For the text-containing cell, return its midpoint in (X, Y) coordinate format. 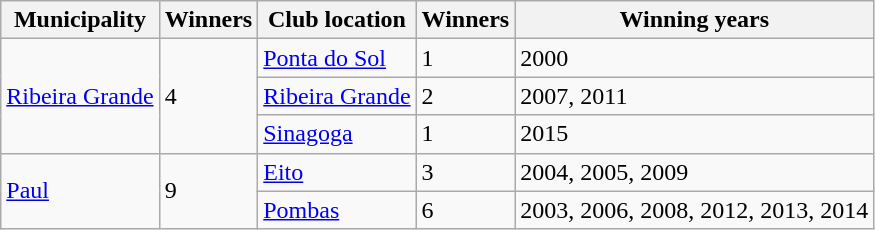
Paul (80, 191)
2000 (694, 58)
3 (466, 172)
2015 (694, 134)
Winning years (694, 20)
2 (466, 96)
9 (208, 191)
Eito (337, 172)
Municipality (80, 20)
Pombas (337, 210)
2007, 2011 (694, 96)
6 (466, 210)
2004, 2005, 2009 (694, 172)
Ponta do Sol (337, 58)
4 (208, 96)
Club location (337, 20)
2003, 2006, 2008, 2012, 2013, 2014 (694, 210)
Sinagoga (337, 134)
